Search for the cell housing the specified text and yield its (x, y) center coordinate. 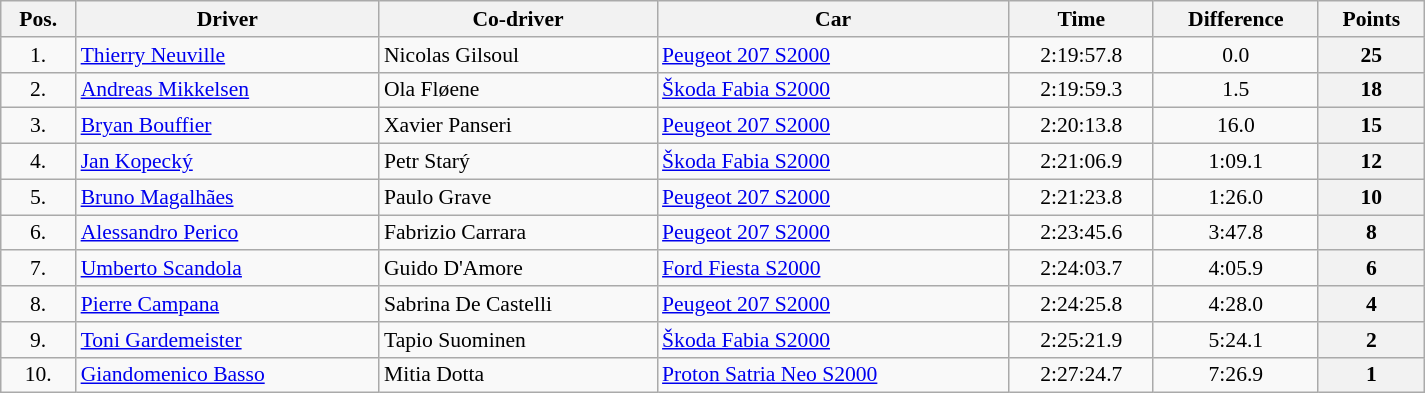
8 (1371, 233)
1. (38, 55)
7. (38, 269)
2:19:59.3 (1081, 90)
Bryan Bouffier (228, 126)
Toni Gardemeister (228, 340)
6. (38, 233)
Bruno Magalhães (228, 197)
10 (1371, 197)
1:26.0 (1236, 197)
Umberto Scandola (228, 269)
2:23:45.6 (1081, 233)
Alessandro Perico (228, 233)
Andreas Mikkelsen (228, 90)
Tapio Suominen (518, 340)
Ford Fiesta S2000 (833, 269)
Nicolas Gilsoul (518, 55)
1:09.1 (1236, 162)
6 (1371, 269)
Time (1081, 19)
Giandomenico Basso (228, 375)
5:24.1 (1236, 340)
Petr Starý (518, 162)
12 (1371, 162)
Ola Fløene (518, 90)
9. (38, 340)
0.0 (1236, 55)
8. (38, 304)
2:27:24.7 (1081, 375)
5. (38, 197)
2:19:57.8 (1081, 55)
Sabrina De Castelli (518, 304)
4:28.0 (1236, 304)
10. (38, 375)
2:21:23.8 (1081, 197)
Pierre Campana (228, 304)
4:05.9 (1236, 269)
3:47.8 (1236, 233)
Pos. (38, 19)
4. (38, 162)
25 (1371, 55)
2 (1371, 340)
1.5 (1236, 90)
7:26.9 (1236, 375)
2. (38, 90)
Thierry Neuville (228, 55)
2:24:03.7 (1081, 269)
Points (1371, 19)
Difference (1236, 19)
2:21:06.9 (1081, 162)
16.0 (1236, 126)
3. (38, 126)
Guido D'Amore (518, 269)
Mitia Dotta (518, 375)
Proton Satria Neo S2000 (833, 375)
15 (1371, 126)
Jan Kopecký (228, 162)
1 (1371, 375)
2:25:21.9 (1081, 340)
2:24:25.8 (1081, 304)
Xavier Panseri (518, 126)
Driver (228, 19)
18 (1371, 90)
2:20:13.8 (1081, 126)
Co-driver (518, 19)
Car (833, 19)
Paulo Grave (518, 197)
Fabrizio Carrara (518, 233)
4 (1371, 304)
